Detect which cell encompasses the target text, then output its (x, y) center coordinate. 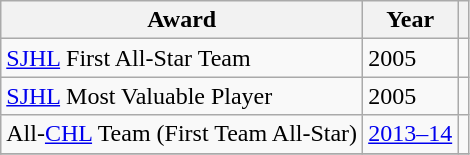
SJHL First All-Star Team (182, 58)
All-CHL Team (First Team All-Star) (182, 134)
2013–14 (410, 134)
SJHL Most Valuable Player (182, 96)
Award (182, 20)
Year (410, 20)
